Search for the cell housing the specified text and yield its (x, y) center coordinate. 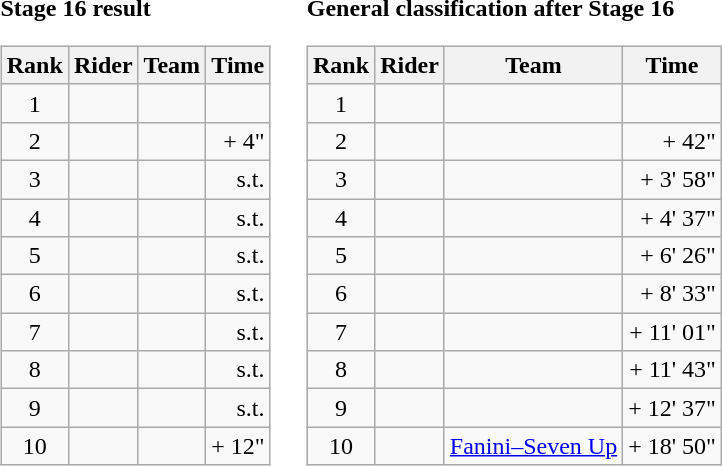
+ 12" (238, 446)
+ 12' 37" (672, 408)
+ 42" (672, 141)
Fanini–Seven Up (533, 446)
+ 11' 01" (672, 332)
+ 4" (238, 141)
+ 18' 50" (672, 446)
+ 6' 26" (672, 256)
+ 4' 37" (672, 217)
+ 8' 33" (672, 294)
+ 11' 43" (672, 370)
+ 3' 58" (672, 179)
